Capture the cell that displays the provided text and extract its [X, Y] central coordinate. 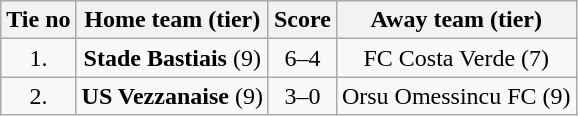
Orsu Omessincu FC (9) [456, 96]
Stade Bastiais (9) [172, 58]
US Vezzanaise (9) [172, 96]
6–4 [302, 58]
Tie no [38, 20]
2. [38, 96]
FC Costa Verde (7) [456, 58]
1. [38, 58]
3–0 [302, 96]
Score [302, 20]
Home team (tier) [172, 20]
Away team (tier) [456, 20]
